Determine the [X, Y] coordinate at the center of the cell enclosing the given text.  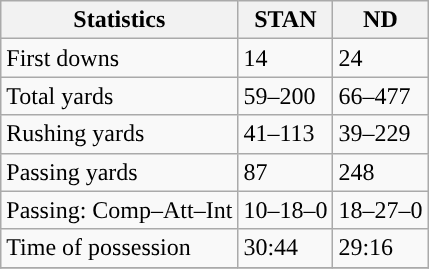
14 [286, 58]
ND [380, 20]
STAN [286, 20]
Time of possession [120, 248]
Passing: Comp–Att–Int [120, 210]
10–18–0 [286, 210]
Passing yards [120, 172]
24 [380, 58]
59–200 [286, 96]
18–27–0 [380, 210]
First downs [120, 58]
Rushing yards [120, 134]
30:44 [286, 248]
39–229 [380, 134]
87 [286, 172]
248 [380, 172]
Statistics [120, 20]
66–477 [380, 96]
41–113 [286, 134]
Total yards [120, 96]
29:16 [380, 248]
